Search for the cell housing the specified text and yield its (x, y) center coordinate. 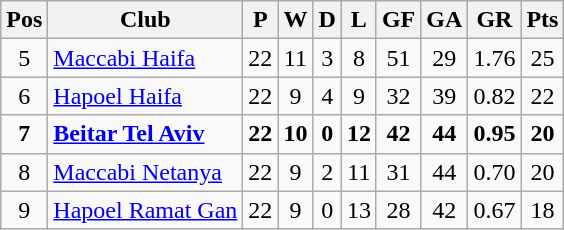
D (327, 20)
0.82 (494, 96)
W (296, 20)
13 (358, 210)
Pts (542, 20)
12 (358, 134)
0.67 (494, 210)
25 (542, 58)
L (358, 20)
Beitar Tel Aviv (146, 134)
2 (327, 172)
GF (398, 20)
0.70 (494, 172)
Hapoel Ramat Gan (146, 210)
7 (24, 134)
10 (296, 134)
0.95 (494, 134)
Pos (24, 20)
5 (24, 58)
4 (327, 96)
28 (398, 210)
Maccabi Netanya (146, 172)
29 (444, 58)
31 (398, 172)
P (260, 20)
39 (444, 96)
Club (146, 20)
1.76 (494, 58)
GA (444, 20)
51 (398, 58)
GR (494, 20)
Hapoel Haifa (146, 96)
Maccabi Haifa (146, 58)
6 (24, 96)
18 (542, 210)
32 (398, 96)
3 (327, 58)
